Return the (X, Y) coordinate for the center point of the cell that contains the specified text.  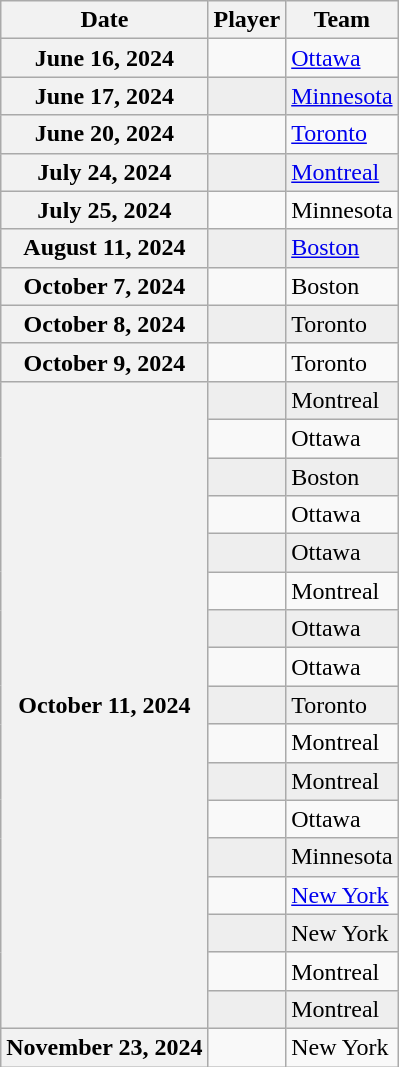
October 11, 2024 (104, 704)
August 11, 2024 (104, 248)
July 25, 2024 (104, 210)
October 8, 2024 (104, 324)
October 7, 2024 (104, 286)
June 16, 2024 (104, 58)
July 24, 2024 (104, 172)
June 17, 2024 (104, 96)
November 23, 2024 (104, 1047)
Player (247, 20)
Team (342, 20)
October 9, 2024 (104, 362)
Date (104, 20)
June 20, 2024 (104, 134)
